Scan for the cell matching the given text and deliver its [x, y] coordinate at center. 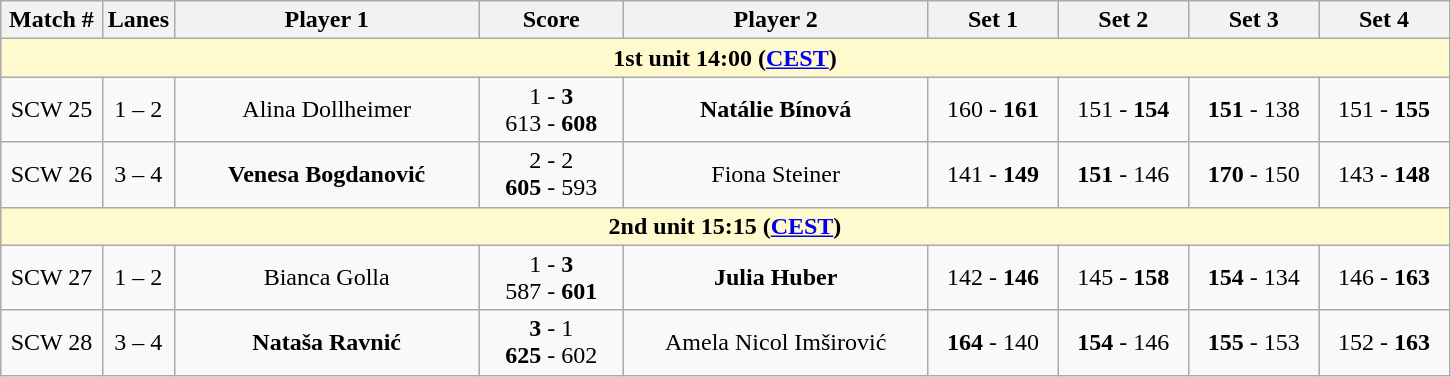
1st unit 14:00 (CEST) [725, 58]
Lanes [138, 20]
Julia Huber [776, 278]
151 - 154 [1123, 110]
152 - 163 [1384, 342]
146 - 163 [1384, 278]
Set 2 [1123, 20]
Fiona Steiner [776, 174]
Venesa Bogdanović [327, 174]
SCW 28 [52, 342]
2nd unit 15:15 (CEST) [725, 226]
151 - 146 [1123, 174]
Amela Nicol Imširović [776, 342]
142 - 146 [993, 278]
1 - 3 613 - 608 [552, 110]
SCW 26 [52, 174]
SCW 27 [52, 278]
Score [552, 20]
151 - 138 [1253, 110]
141 - 149 [993, 174]
155 - 153 [1253, 342]
Player 1 [327, 20]
Player 2 [776, 20]
154 - 146 [1123, 342]
170 - 150 [1253, 174]
SCW 25 [52, 110]
Nataša Ravnić [327, 342]
Set 3 [1253, 20]
160 - 161 [993, 110]
143 - 148 [1384, 174]
1 - 3 587 - 601 [552, 278]
164 - 140 [993, 342]
Alina Dollheimer [327, 110]
Bianca Golla [327, 278]
Set 1 [993, 20]
Natálie Bínová [776, 110]
151 - 155 [1384, 110]
3 - 1 625 - 602 [552, 342]
Set 4 [1384, 20]
154 - 134 [1253, 278]
145 - 158 [1123, 278]
Match # [52, 20]
2 - 2 605 - 593 [552, 174]
